Return [x, y] of the center of cell containing provided text 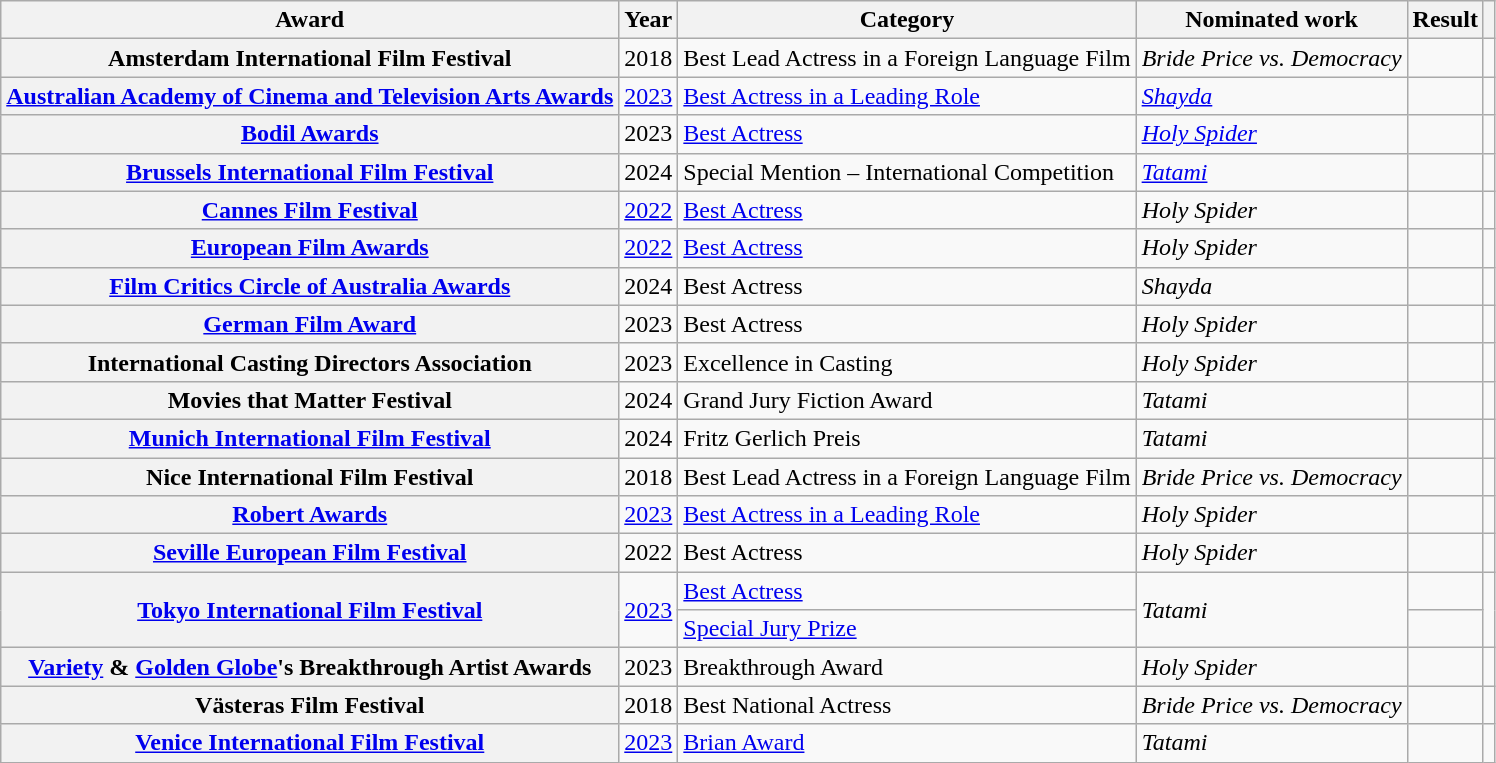
Grand Jury Fiction Award [907, 400]
Result [1445, 20]
Brussels International Film Festival [310, 172]
Variety & Golden Globe's Breakthrough Artist Awards [310, 667]
Robert Awards [310, 515]
Movies that Matter Festival [310, 400]
Munich International Film Festival [310, 438]
Tokyo International Film Festival [310, 610]
Excellence in Casting [907, 362]
Venice International Film Festival [310, 743]
Special Mention – International Competition [907, 172]
European Film Awards [310, 248]
Category [907, 20]
Year [648, 20]
Nominated work [1272, 20]
German Film Award [310, 324]
Bodil Awards [310, 134]
Fritz Gerlich Preis [907, 438]
Best National Actress [907, 705]
Nice International Film Festival [310, 477]
International Casting Directors Association [310, 362]
Breakthrough Award [907, 667]
Seville European Film Festival [310, 553]
Amsterdam International Film Festival [310, 58]
Special Jury Prize [907, 629]
Brian Award [907, 743]
Award [310, 20]
Film Critics Circle of Australia Awards [310, 286]
Cannes Film Festival [310, 210]
Västeras Film Festival [310, 705]
Australian Academy of Cinema and Television Arts Awards [310, 96]
